Provide the (x, y) coordinate of the cell's center where the given text is located.  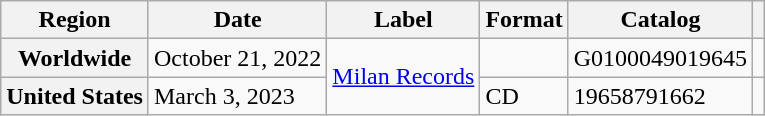
United States (75, 96)
Label (404, 20)
Worldwide (75, 58)
G0100049019645 (660, 58)
Catalog (660, 20)
March 3, 2023 (237, 96)
19658791662 (660, 96)
Format (524, 20)
CD (524, 96)
Milan Records (404, 77)
Date (237, 20)
October 21, 2022 (237, 58)
Region (75, 20)
